Find where the given text appears and provide that cell's center as (X, Y) coordinate. 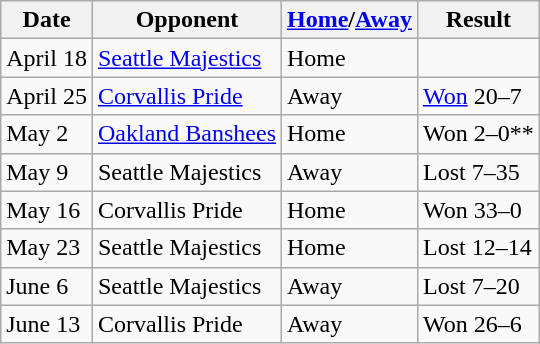
Oakland Banshees (186, 134)
Date (47, 20)
June 13 (47, 324)
May 9 (47, 172)
May 16 (47, 210)
Lost 7–20 (478, 286)
Home/Away (350, 20)
Opponent (186, 20)
Won 33–0 (478, 210)
Won 2–0** (478, 134)
Result (478, 20)
Lost 7–35 (478, 172)
May 2 (47, 134)
April 25 (47, 96)
June 6 (47, 286)
May 23 (47, 248)
Lost 12–14 (478, 248)
Won 26–6 (478, 324)
Won 20–7 (478, 96)
April 18 (47, 58)
